For the text-containing cell, return its midpoint in [x, y] coordinate format. 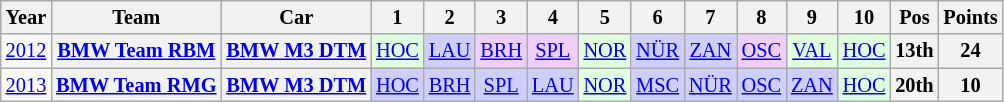
Team [136, 17]
Year [26, 17]
5 [606, 17]
7 [710, 17]
2 [450, 17]
9 [812, 17]
VAL [812, 51]
Points [971, 17]
BMW Team RMG [136, 85]
4 [553, 17]
8 [762, 17]
24 [971, 51]
Pos [914, 17]
2013 [26, 85]
2012 [26, 51]
1 [398, 17]
BMW Team RBM [136, 51]
20th [914, 85]
3 [501, 17]
Car [296, 17]
13th [914, 51]
MSC [658, 85]
6 [658, 17]
